Pinpoint the cell where the given text exists, returning its [X, Y] midpoint coordinate. 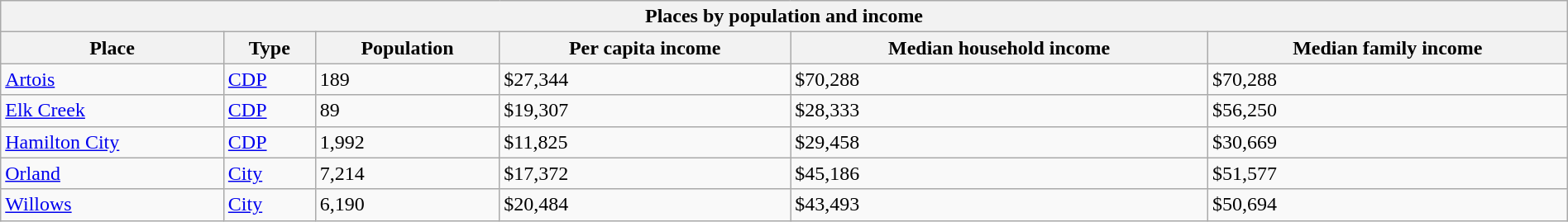
Per capita income [645, 48]
$17,372 [645, 173]
7,214 [407, 173]
Elk Creek [112, 111]
$11,825 [645, 142]
$30,669 [1388, 142]
Median household income [999, 48]
Place [112, 48]
$28,333 [999, 111]
Median family income [1388, 48]
$45,186 [999, 173]
$43,493 [999, 205]
Type [270, 48]
Population [407, 48]
$20,484 [645, 205]
Hamilton City [112, 142]
$56,250 [1388, 111]
6,190 [407, 205]
Willows [112, 205]
$50,694 [1388, 205]
$19,307 [645, 111]
Artois [112, 79]
189 [407, 79]
Orland [112, 173]
1,992 [407, 142]
Places by population and income [784, 17]
$27,344 [645, 79]
89 [407, 111]
$29,458 [999, 142]
$51,577 [1388, 173]
